Detect which cell encompasses the target text, then output its (x, y) center coordinate. 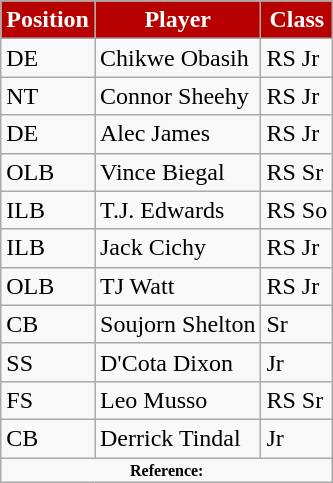
Connor Sheehy (177, 96)
Soujorn Shelton (177, 324)
Jack Cichy (177, 248)
NT (48, 96)
Vince Biegal (177, 172)
Alec James (177, 134)
FS (48, 400)
Class (297, 20)
RS So (297, 210)
Leo Musso (177, 400)
Position (48, 20)
Player (177, 20)
Sr (297, 324)
TJ Watt (177, 286)
SS (48, 362)
Reference: (167, 470)
Derrick Tindal (177, 438)
T.J. Edwards (177, 210)
Chikwe Obasih (177, 58)
D'Cota Dixon (177, 362)
